Pinpoint the cell where the given text exists, returning its [x, y] midpoint coordinate. 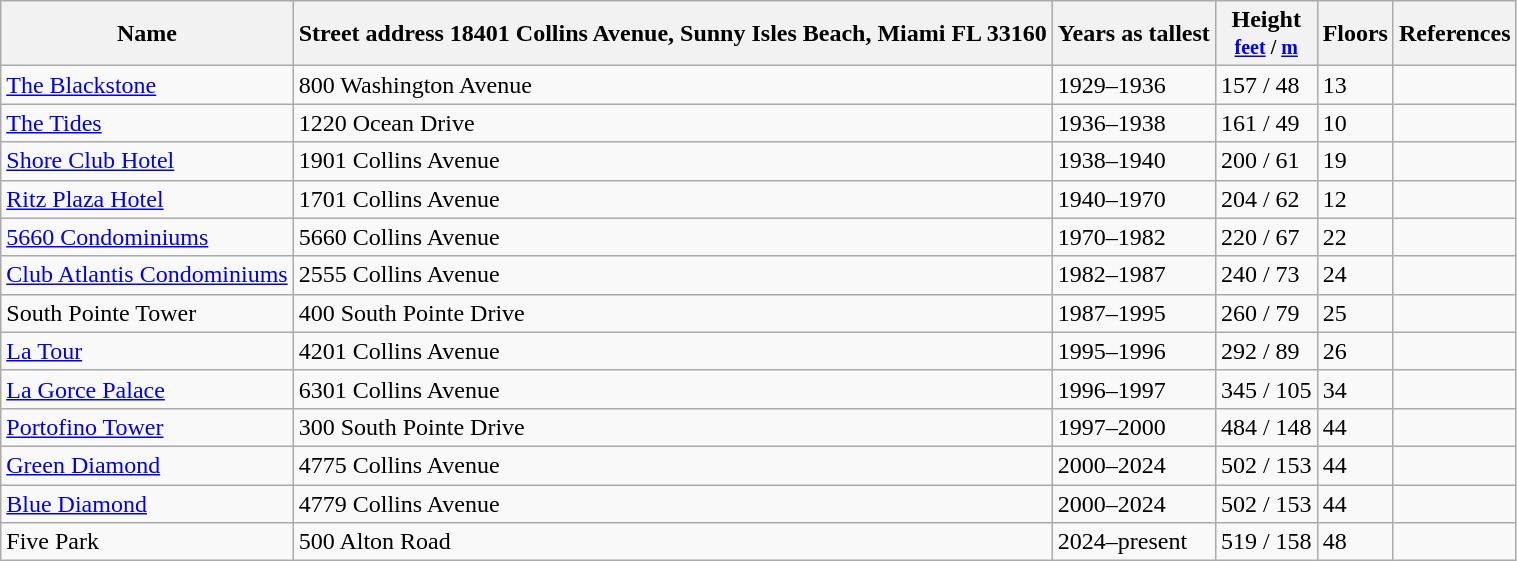
1982–1987 [1134, 275]
240 / 73 [1266, 275]
4201 Collins Avenue [672, 351]
1220 Ocean Drive [672, 123]
1996–1997 [1134, 389]
1901 Collins Avenue [672, 161]
260 / 79 [1266, 313]
Street address 18401 Collins Avenue, Sunny Isles Beach, Miami FL 33160 [672, 34]
Years as tallest [1134, 34]
La Gorce Palace [147, 389]
The Tides [147, 123]
Ritz Plaza Hotel [147, 199]
Portofino Tower [147, 427]
1929–1936 [1134, 85]
5660 Condominiums [147, 237]
26 [1355, 351]
484 / 148 [1266, 427]
Five Park [147, 542]
400 South Pointe Drive [672, 313]
800 Washington Avenue [672, 85]
10 [1355, 123]
4775 Collins Avenue [672, 465]
161 / 49 [1266, 123]
South Pointe Tower [147, 313]
4779 Collins Avenue [672, 503]
References [1454, 34]
34 [1355, 389]
Name [147, 34]
345 / 105 [1266, 389]
1995–1996 [1134, 351]
519 / 158 [1266, 542]
Heightfeet / m [1266, 34]
1936–1938 [1134, 123]
Shore Club Hotel [147, 161]
Club Atlantis Condominiums [147, 275]
Blue Diamond [147, 503]
24 [1355, 275]
Green Diamond [147, 465]
12 [1355, 199]
13 [1355, 85]
1987–1995 [1134, 313]
1970–1982 [1134, 237]
300 South Pointe Drive [672, 427]
1940–1970 [1134, 199]
1701 Collins Avenue [672, 199]
22 [1355, 237]
200 / 61 [1266, 161]
19 [1355, 161]
5660 Collins Avenue [672, 237]
220 / 67 [1266, 237]
500 Alton Road [672, 542]
204 / 62 [1266, 199]
48 [1355, 542]
La Tour [147, 351]
157 / 48 [1266, 85]
6301 Collins Avenue [672, 389]
292 / 89 [1266, 351]
25 [1355, 313]
1938–1940 [1134, 161]
Floors [1355, 34]
1997–2000 [1134, 427]
2024–present [1134, 542]
2555 Collins Avenue [672, 275]
The Blackstone [147, 85]
